Scan for the cell matching the given text and deliver its (X, Y) coordinate at center. 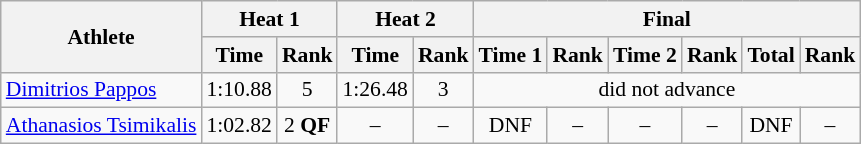
Heat 1 (269, 19)
Time 2 (645, 55)
5 (308, 90)
Athlete (102, 36)
1:02.82 (238, 126)
did not advance (668, 90)
1:26.48 (374, 90)
3 (444, 90)
Final (668, 19)
Time 1 (511, 55)
2 QF (308, 126)
Dimitrios Pappos (102, 90)
Total (770, 55)
1:10.88 (238, 90)
Heat 2 (405, 19)
Athanasios Tsimikalis (102, 126)
